Locate the cell with the specified text and output its (x, y) center coordinate. 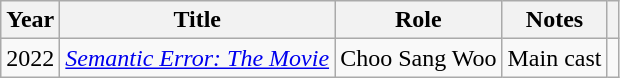
Title (198, 20)
Main cast (554, 58)
Role (418, 20)
Semantic Error: The Movie (198, 58)
Year (30, 20)
2022 (30, 58)
Choo Sang Woo (418, 58)
Notes (554, 20)
